Provide the (X, Y) coordinate of the cell's center where the given text is located.  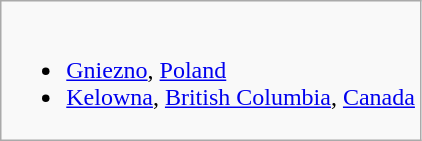
Gniezno, Poland Kelowna, British Columbia, Canada (211, 71)
